Return the (x, y) coordinate for the center point of the cell that contains the specified text.  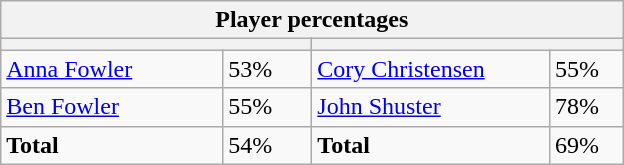
Anna Fowler (112, 69)
Ben Fowler (112, 107)
54% (268, 145)
John Shuster (431, 107)
69% (586, 145)
Cory Christensen (431, 69)
78% (586, 107)
Player percentages (312, 20)
53% (268, 69)
